Pinpoint the cell where the given text exists, returning its (X, Y) midpoint coordinate. 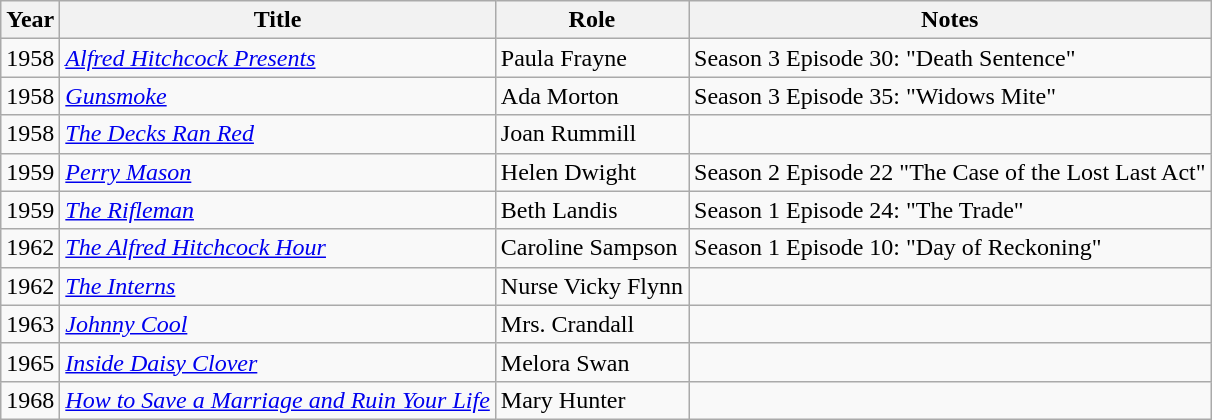
Season 1 Episode 10: "Day of Reckoning" (950, 248)
Notes (950, 20)
Joan Rummill (592, 134)
The Interns (278, 286)
Paula Frayne (592, 58)
Inside Daisy Clover (278, 362)
Role (592, 20)
Season 1 Episode 24: "The Trade" (950, 210)
Gunsmoke (278, 96)
Johnny Cool (278, 324)
Title (278, 20)
The Alfred Hitchcock Hour (278, 248)
Year (30, 20)
Mrs. Crandall (592, 324)
Alfred Hitchcock Presents (278, 58)
Season 3 Episode 30: "Death Sentence" (950, 58)
Season 2 Episode 22 "The Case of the Lost Last Act" (950, 172)
Perry Mason (278, 172)
The Rifleman (278, 210)
The Decks Ran Red (278, 134)
Helen Dwight (592, 172)
Beth Landis (592, 210)
Nurse Vicky Flynn (592, 286)
Season 3 Episode 35: "Widows Mite" (950, 96)
1968 (30, 400)
Melora Swan (592, 362)
Mary Hunter (592, 400)
1963 (30, 324)
Caroline Sampson (592, 248)
Ada Morton (592, 96)
How to Save a Marriage and Ruin Your Life (278, 400)
1965 (30, 362)
